Determine the [X, Y] coordinate at the center of the cell enclosing the given text.  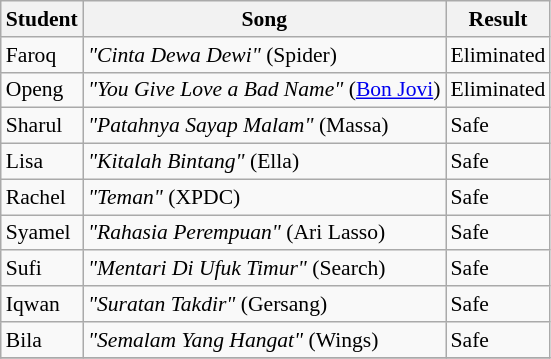
Syamel [42, 233]
"Patahnya Sayap Malam" (Massa) [264, 126]
"Kitalah Bintang" (Ella) [264, 162]
Iqwan [42, 304]
Result [498, 19]
"You Give Love a Bad Name" (Bon Jovi) [264, 90]
Song [264, 19]
"Semalam Yang Hangat" (Wings) [264, 340]
Rachel [42, 197]
"Rahasia Perempuan" (Ari Lasso) [264, 233]
Faroq [42, 55]
"Teman" (XPDC) [264, 197]
Sufi [42, 269]
Bila [42, 340]
"Suratan Takdir" (Gersang) [264, 304]
"Mentari Di Ufuk Timur" (Search) [264, 269]
"Cinta Dewa Dewi" (Spider) [264, 55]
Student [42, 19]
Lisa [42, 162]
Sharul [42, 126]
Openg [42, 90]
